Provide the [X, Y] coordinate of the cell's center where the given text is located.  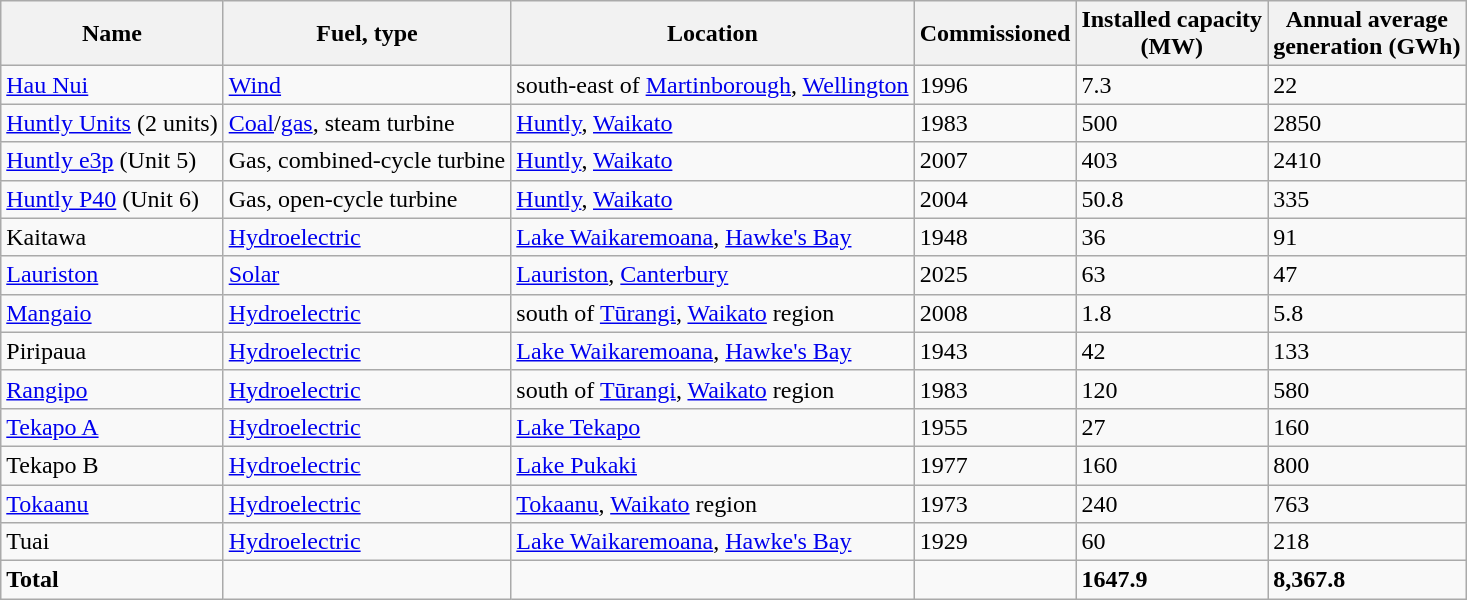
2004 [995, 199]
Mangaio [112, 313]
1.8 [1172, 313]
Huntly e3p (Unit 5) [112, 161]
Piripaua [112, 351]
Annual average generation (GWh) [1367, 34]
91 [1367, 237]
22 [1367, 85]
27 [1172, 427]
2007 [995, 161]
Tekapo A [112, 427]
Fuel, type [367, 34]
Huntly Units (2 units) [112, 123]
Lauriston [112, 275]
335 [1367, 199]
Rangipo [112, 389]
Huntly P40 (Unit 6) [112, 199]
580 [1367, 389]
Installed capacity (MW) [1172, 34]
120 [1172, 389]
1977 [995, 465]
Hau Nui [112, 85]
240 [1172, 503]
50.8 [1172, 199]
5.8 [1367, 313]
7.3 [1172, 85]
Coal/gas, steam turbine [367, 123]
Lauriston, Canterbury [712, 275]
2850 [1367, 123]
403 [1172, 161]
1996 [995, 85]
south-east of Martinborough, Wellington [712, 85]
2008 [995, 313]
Location [712, 34]
60 [1172, 542]
Gas, open-cycle turbine [367, 199]
1929 [995, 542]
1948 [995, 237]
Solar [367, 275]
Commissioned [995, 34]
763 [1367, 503]
Total [112, 580]
42 [1172, 351]
8,367.8 [1367, 580]
Tokaanu, Waikato region [712, 503]
Name [112, 34]
Kaitawa [112, 237]
500 [1172, 123]
Wind [367, 85]
2025 [995, 275]
63 [1172, 275]
36 [1172, 237]
Lake Pukaki [712, 465]
Gas, combined-cycle turbine [367, 161]
1943 [995, 351]
800 [1367, 465]
1955 [995, 427]
Lake Tekapo [712, 427]
Tekapo B [112, 465]
2410 [1367, 161]
1973 [995, 503]
Tokaanu [112, 503]
218 [1367, 542]
Tuai [112, 542]
47 [1367, 275]
133 [1367, 351]
1647.9 [1172, 580]
